Identify which cell holds the provided text, then report its (x, y) central coordinate. 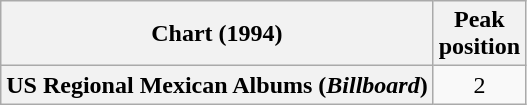
Chart (1994) (217, 34)
Peakposition (479, 34)
US Regional Mexican Albums (Billboard) (217, 85)
2 (479, 85)
